Identify which cell holds the provided text, then report its [X, Y] central coordinate. 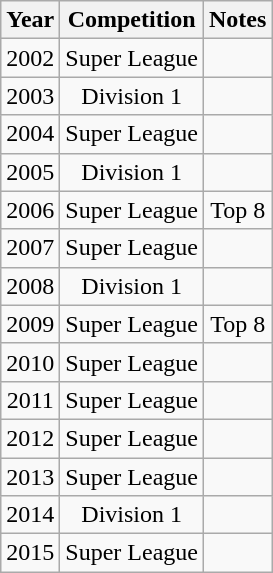
2008 [30, 286]
2007 [30, 248]
2009 [30, 324]
2003 [30, 96]
Year [30, 20]
2012 [30, 438]
2013 [30, 477]
2005 [30, 172]
2015 [30, 553]
2004 [30, 134]
2014 [30, 515]
2011 [30, 400]
Competition [132, 20]
Notes [237, 20]
2006 [30, 210]
2002 [30, 58]
2010 [30, 362]
